Find where the given text appears and provide that cell's center as (x, y) coordinate. 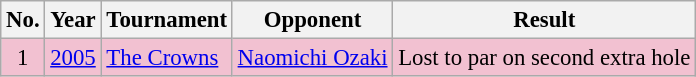
1 (23, 58)
The Crowns (166, 58)
Opponent (312, 20)
2005 (73, 58)
Year (73, 20)
Result (544, 20)
Lost to par on second extra hole (544, 58)
Tournament (166, 20)
No. (23, 20)
Naomichi Ozaki (312, 58)
